For the text-containing cell, return its midpoint in [X, Y] coordinate format. 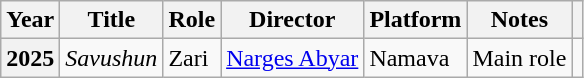
Director [292, 20]
Savushun [112, 58]
2025 [30, 58]
Role [192, 20]
Title [112, 20]
Notes [520, 20]
Main role [520, 58]
Namava [416, 58]
Platform [416, 20]
Narges Abyar [292, 58]
Zari [192, 58]
Year [30, 20]
